Locate the cell with the specified text and output its [X, Y] center coordinate. 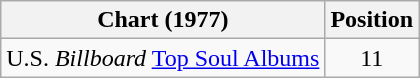
Position [372, 20]
11 [372, 58]
U.S. Billboard Top Soul Albums [163, 58]
Chart (1977) [163, 20]
